Find where the given text appears and provide that cell's center as (X, Y) coordinate. 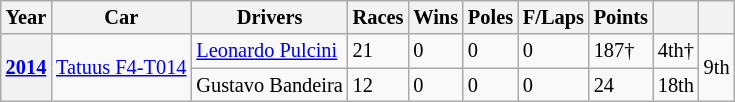
F/Laps (554, 17)
12 (378, 85)
Points (621, 17)
9th (717, 68)
Races (378, 17)
Tatuus F4-T014 (121, 68)
2014 (26, 68)
Year (26, 17)
187† (621, 51)
18th (676, 85)
Poles (490, 17)
Gustavo Bandeira (269, 85)
Drivers (269, 17)
24 (621, 85)
Wins (436, 17)
4th† (676, 51)
Car (121, 17)
Leonardo Pulcini (269, 51)
21 (378, 51)
